Return the (X, Y) coordinate for the center point of the cell that contains the specified text.  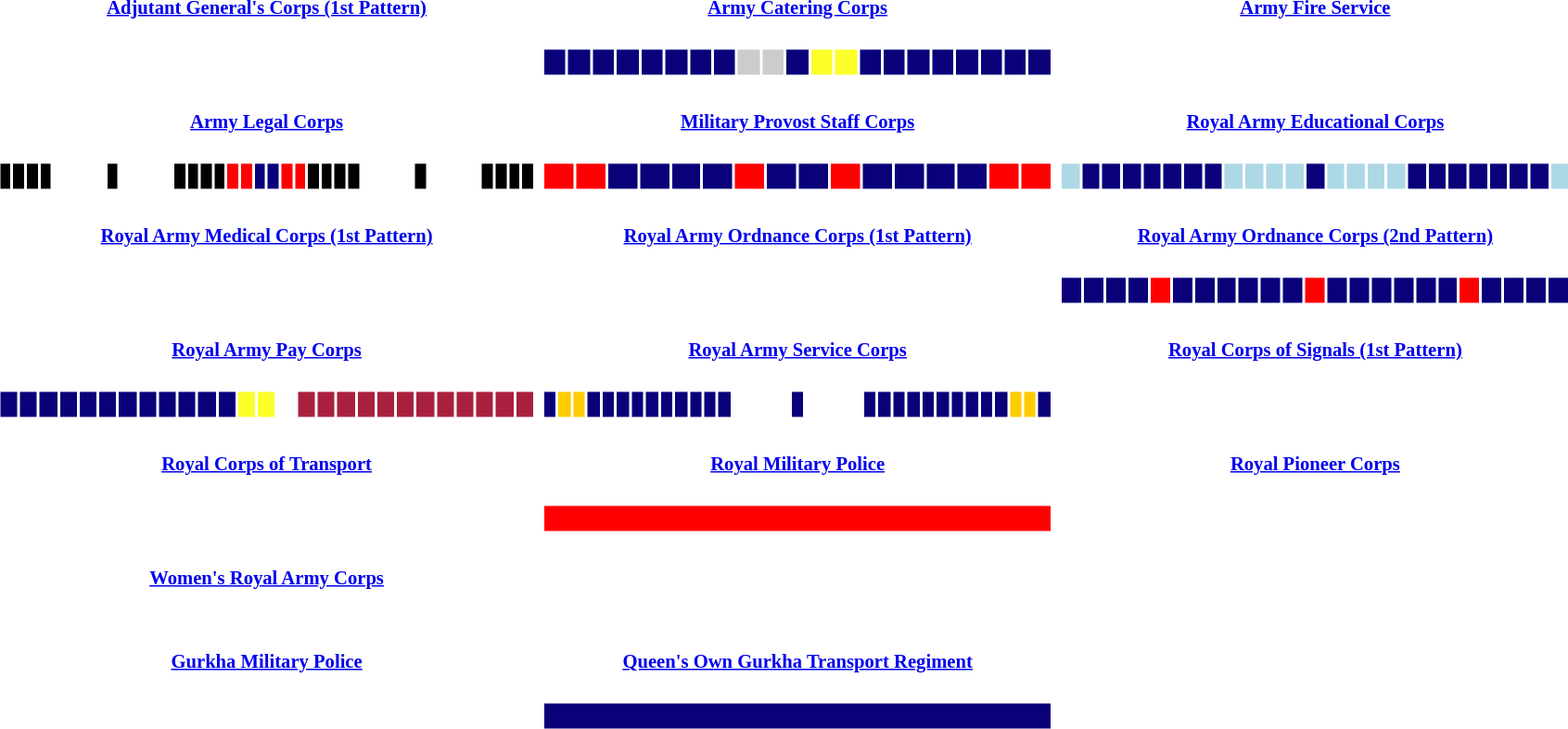
Military Provost Staff Corps (797, 122)
Royal Army Service Corps (797, 351)
Royal Military Police (797, 464)
Royal Army Ordnance Corps (1st Pattern) (797, 236)
Queen's Own Gurkha Transport Regiment (797, 662)
